From the cell containing the given text, extract its center point as (x, y) coordinate. 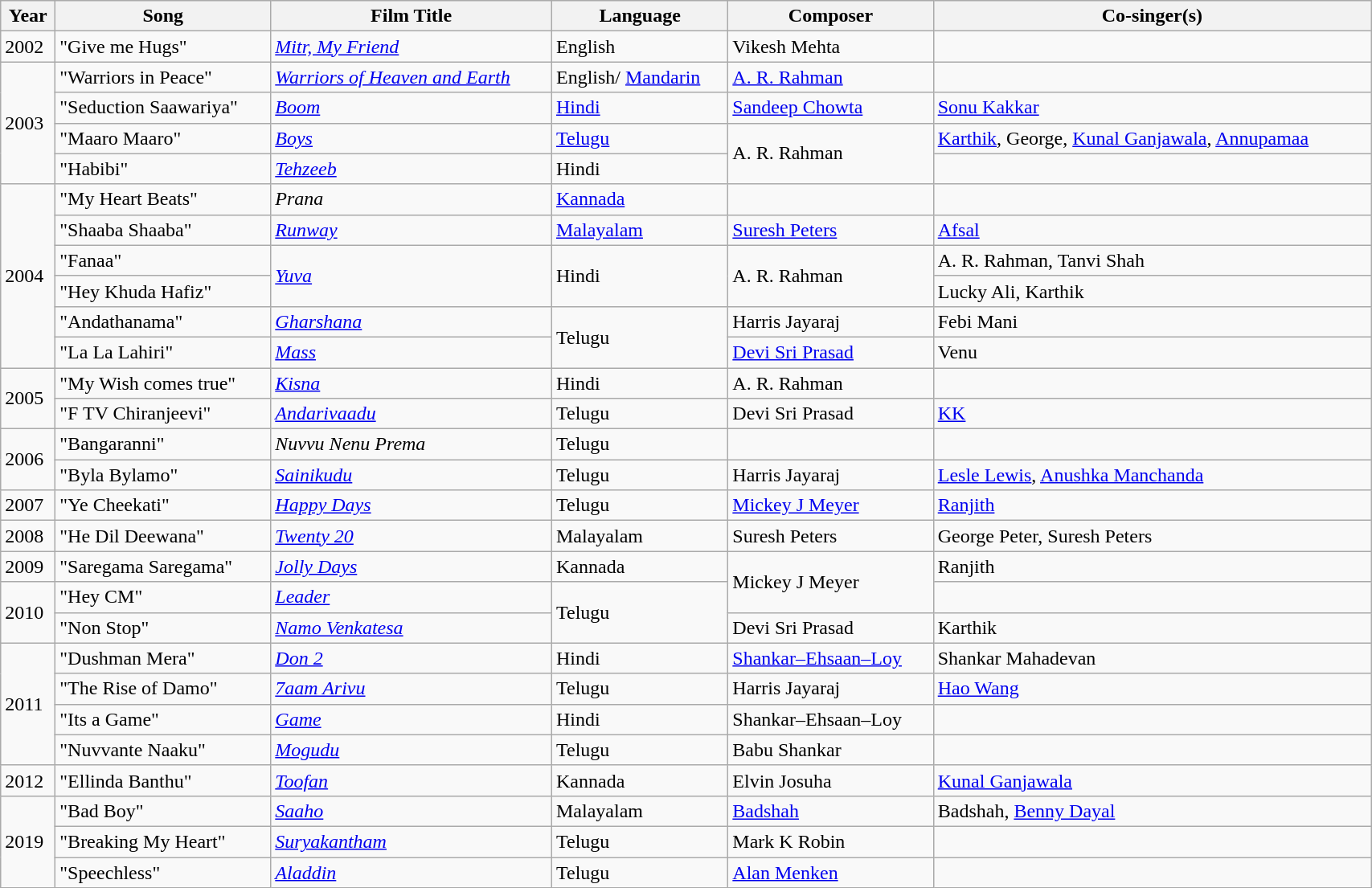
"Fanaa" (163, 260)
Film Title (412, 16)
Febi Mani (1152, 321)
"Breaking My Heart" (163, 841)
"Nuvvante Naaku" (163, 750)
"He Dil Deewana" (163, 536)
Happy Days (412, 505)
"Its a Game" (163, 719)
Mark K Robin (831, 841)
Shankar Mahadevan (1152, 658)
"Shaaba Shaaba" (163, 230)
English/ Mandarin (640, 77)
"Ellinda Banthu" (163, 780)
Afsal (1152, 230)
2006 (28, 460)
2005 (28, 399)
"Non Stop" (163, 628)
2009 (28, 567)
"Hey CM" (163, 597)
2002 (28, 47)
Alan Menken (831, 872)
Karthik (1152, 628)
George Peter, Suresh Peters (1152, 536)
Mitr, My Friend (412, 47)
Boom (412, 108)
"The Rise of Damo" (163, 689)
"F TV Chiranjeevi" (163, 414)
Co-singer(s) (1152, 16)
"Habibi" (163, 169)
2010 (28, 612)
Badshah (831, 811)
Warriors of Heaven and Earth (412, 77)
"My Wish comes true" (163, 383)
7aam Arivu (412, 689)
"Maaro Maaro" (163, 138)
2007 (28, 505)
A. R. Rahman, Tanvi Shah (1152, 260)
Nuvvu Nenu Prema (412, 444)
Year (28, 16)
Toofan (412, 780)
Hao Wang (1152, 689)
2004 (28, 276)
Mass (412, 352)
"Bangaranni" (163, 444)
Twenty 20 (412, 536)
Lesle Lewis, Anushka Manchanda (1152, 475)
Namo Venkatesa (412, 628)
Language (640, 16)
"Warriors in Peace" (163, 77)
Sandeep Chowta (831, 108)
Tehzeeb (412, 169)
Boys (412, 138)
Gharshana (412, 321)
Venu (1152, 352)
"Byla Bylamo" (163, 475)
Don 2 (412, 658)
Sonu Kakkar (1152, 108)
Kisna (412, 383)
"Speechless" (163, 872)
Suryakantham (412, 841)
Aladdin (412, 872)
Composer (831, 16)
Kunal Ganjawala (1152, 780)
Yuva (412, 276)
Sainikudu (412, 475)
2008 (28, 536)
Saaho (412, 811)
Game (412, 719)
"Ye Cheekati" (163, 505)
"Give me Hugs" (163, 47)
"My Heart Beats" (163, 199)
Elvin Josuha (831, 780)
2012 (28, 780)
2011 (28, 704)
Karthik, George, Kunal Ganjawala, Annupamaa (1152, 138)
English (640, 47)
Leader (412, 597)
Mogudu (412, 750)
Runway (412, 230)
Badshah, Benny Dayal (1152, 811)
2019 (28, 841)
Song (163, 16)
Prana (412, 199)
"La La Lahiri" (163, 352)
Lucky Ali, Karthik (1152, 291)
"Andathanama" (163, 321)
Vikesh Mehta (831, 47)
Jolly Days (412, 567)
"Bad Boy" (163, 811)
Babu Shankar (831, 750)
"Seduction Saawariya" (163, 108)
"Saregama Saregama" (163, 567)
KK (1152, 414)
Andarivaadu (412, 414)
"Hey Khuda Hafiz" (163, 291)
"Dushman Mera" (163, 658)
2003 (28, 123)
